Find where the given text appears and provide that cell's center as [X, Y] coordinate. 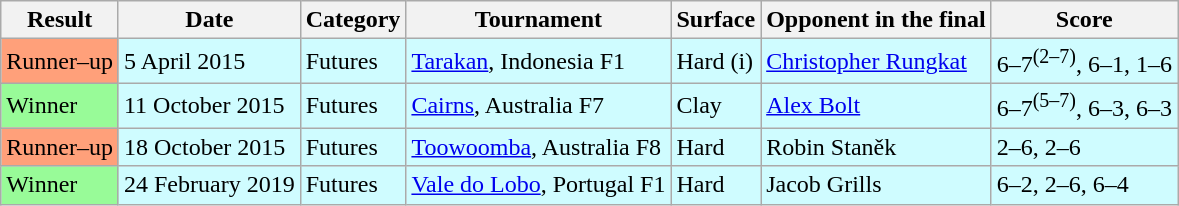
24 February 2019 [209, 185]
Clay [716, 106]
2–6, 2–6 [1084, 147]
Opponent in the final [876, 20]
6–7(5–7), 6–3, 6–3 [1084, 106]
Date [209, 20]
Christopher Rungkat [876, 62]
6–7(2–7), 6–1, 1–6 [1084, 62]
11 October 2015 [209, 106]
Cairns, Australia F7 [538, 106]
Robin Staněk [876, 147]
Tournament [538, 20]
Vale do Lobo, Portugal F1 [538, 185]
6–2, 2–6, 6–4 [1084, 185]
5 April 2015 [209, 62]
Toowoomba, Australia F8 [538, 147]
Score [1084, 20]
Jacob Grills [876, 185]
Surface [716, 20]
Result [60, 20]
Alex Bolt [876, 106]
18 October 2015 [209, 147]
Category [353, 20]
Hard (i) [716, 62]
Tarakan, Indonesia F1 [538, 62]
